Pinpoint the cell where the given text exists, returning its (X, Y) midpoint coordinate. 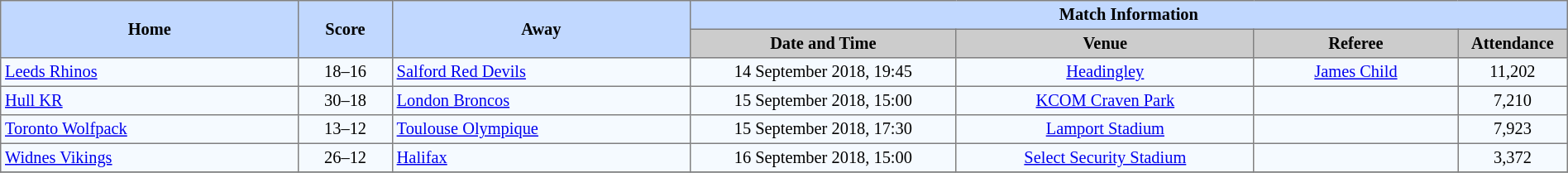
KCOM Craven Park (1105, 100)
7,210 (1513, 100)
18–16 (346, 72)
Toronto Wolfpack (150, 129)
30–18 (346, 100)
Venue (1105, 43)
Widnes Vikings (150, 157)
3,372 (1513, 157)
Select Security Stadium (1105, 157)
Match Information (1128, 15)
Away (541, 30)
Lamport Stadium (1105, 129)
James Child (1355, 72)
26–12 (346, 157)
Halifax (541, 157)
Salford Red Devils (541, 72)
Home (150, 30)
16 September 2018, 15:00 (823, 157)
11,202 (1513, 72)
Toulouse Olympique (541, 129)
15 September 2018, 15:00 (823, 100)
15 September 2018, 17:30 (823, 129)
Referee (1355, 43)
Attendance (1513, 43)
Score (346, 30)
7,923 (1513, 129)
Headingley (1105, 72)
14 September 2018, 19:45 (823, 72)
Leeds Rhinos (150, 72)
13–12 (346, 129)
Hull KR (150, 100)
Date and Time (823, 43)
London Broncos (541, 100)
